Return the [x, y] coordinate for the center point of the cell that contains the specified text.  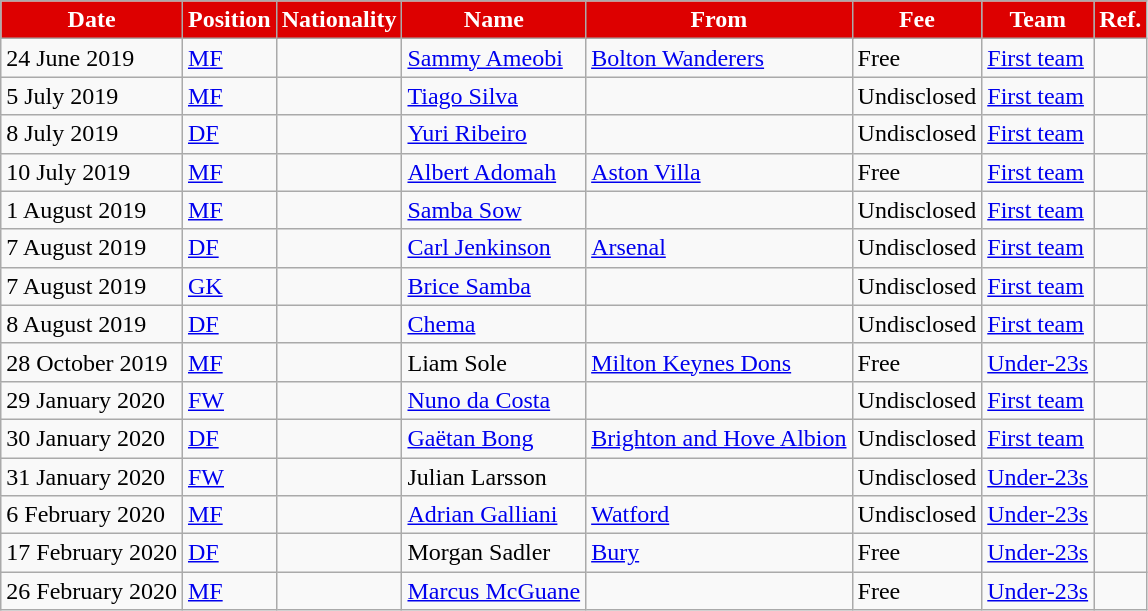
Ref. [1120, 20]
Bury [719, 553]
Chema [494, 324]
Yuri Ribeiro [494, 134]
Carl Jenkinson [494, 248]
Bolton Wanderers [719, 58]
From [719, 20]
26 February 2020 [92, 591]
Watford [719, 515]
1 August 2019 [92, 210]
Team [1038, 20]
Milton Keynes Dons [719, 362]
Aston Villa [719, 172]
Fee [917, 20]
Albert Adomah [494, 172]
Nationality [339, 20]
24 June 2019 [92, 58]
Name [494, 20]
Tiago Silva [494, 96]
Nuno da Costa [494, 400]
6 February 2020 [92, 515]
Arsenal [719, 248]
Liam Sole [494, 362]
Brighton and Hove Albion [719, 438]
10 July 2019 [92, 172]
Marcus McGuane [494, 591]
8 August 2019 [92, 324]
Position [229, 20]
Gaëtan Bong [494, 438]
Brice Samba [494, 286]
29 January 2020 [92, 400]
GK [229, 286]
Samba Sow [494, 210]
30 January 2020 [92, 438]
Sammy Ameobi [494, 58]
8 July 2019 [92, 134]
5 July 2019 [92, 96]
28 October 2019 [92, 362]
Julian Larsson [494, 477]
31 January 2020 [92, 477]
Adrian Galliani [494, 515]
17 February 2020 [92, 553]
Date [92, 20]
Morgan Sadler [494, 553]
